Output the [X, Y] coordinate of the center of the cell containing the given text.  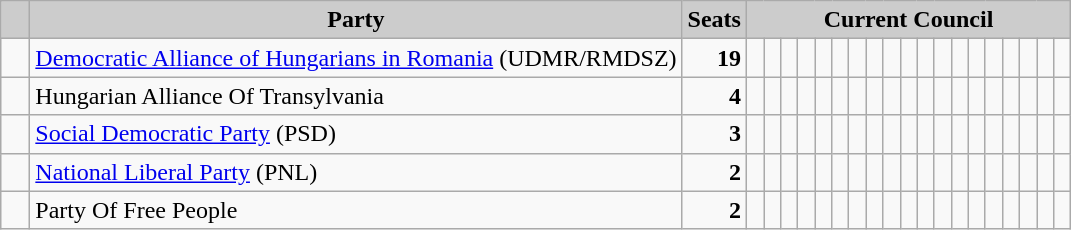
Democratic Alliance of Hungarians in Romania (UDMR/RMDSZ) [356, 58]
National Liberal Party (PNL) [356, 172]
Current Council [908, 20]
Hungarian Alliance Of Transylvania [356, 96]
4 [714, 96]
Party Of Free People [356, 210]
Seats [714, 20]
Party [356, 20]
Social Democratic Party (PSD) [356, 134]
19 [714, 58]
3 [714, 134]
